Determine the (x, y) coordinate at the center of the cell enclosing the given text.  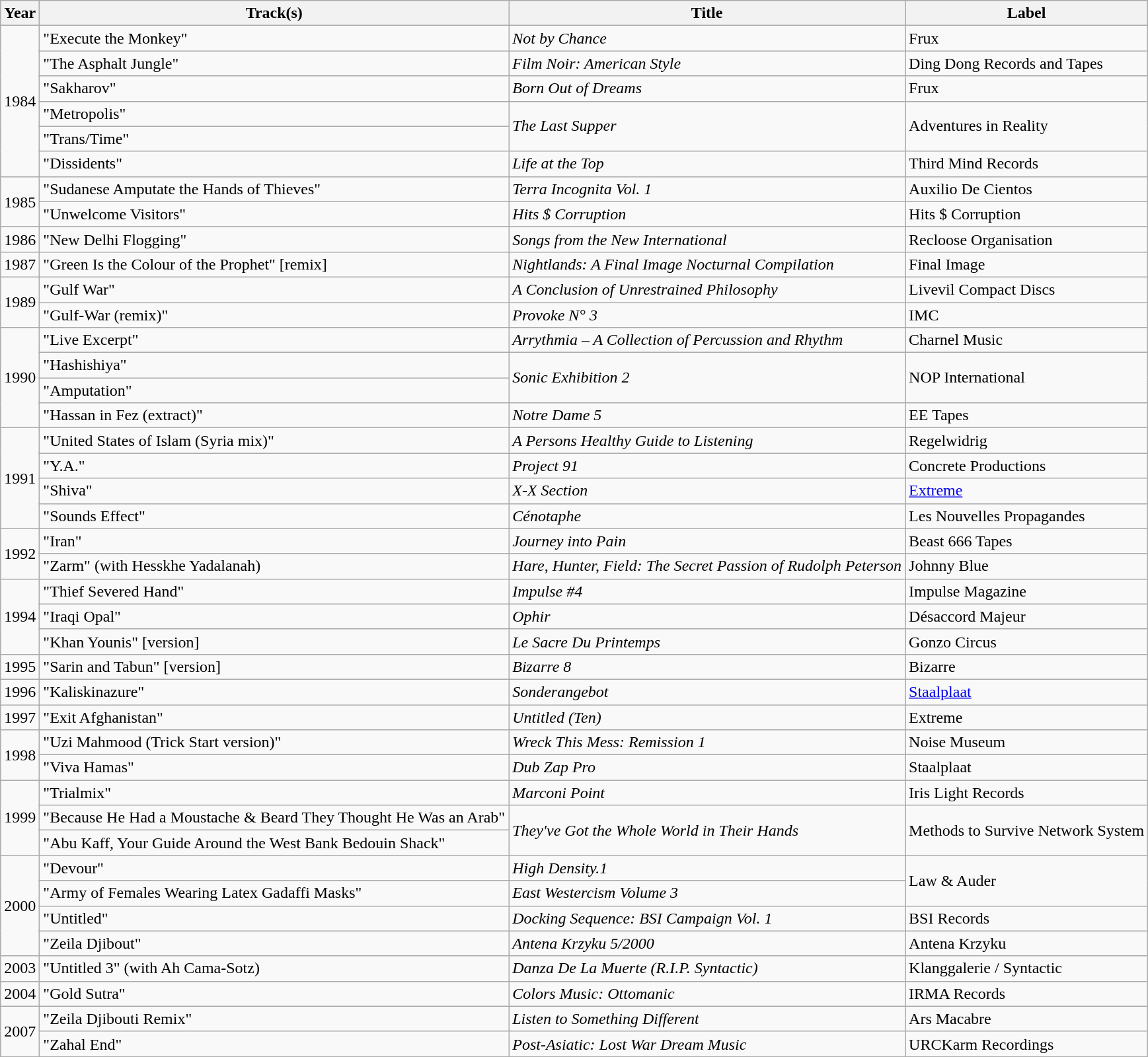
1995 (20, 667)
"United States of Islam (Syria mix)" (274, 441)
Cénotaphe (707, 516)
"Zarm" (with Hesskhe Yadalanah) (274, 566)
X-X Section (707, 491)
1991 (20, 478)
1998 (20, 755)
"Sudanese Amputate the Hands of Thieves" (274, 189)
1984 (20, 101)
"Devour" (274, 868)
Regelwidrig (1027, 441)
Label (1027, 13)
Journey into Pain (707, 541)
"Trans/Time" (274, 139)
Désaccord Majeur (1027, 616)
Born Out of Dreams (707, 89)
Colors Music: Ottomanic (707, 994)
Charnel Music (1027, 340)
Danza De La Muerte (R.I.P. Syntactic) (707, 968)
"Y.A." (274, 466)
Year (20, 13)
"Sounds Effect" (274, 516)
Third Mind Records (1027, 164)
Marconi Point (707, 793)
Ars Macabre (1027, 1019)
Concrete Productions (1027, 466)
Not by Chance (707, 38)
"Amputation" (274, 390)
Gonzo Circus (1027, 641)
"Execute the Monkey" (274, 38)
Adventures in Reality (1027, 126)
A Conclusion of Unrestrained Philosophy (707, 289)
Recloose Organisation (1027, 239)
Ophir (707, 616)
"Live Excerpt" (274, 340)
"Abu Kaff, Your Guide Around the West Bank Bedouin Shack" (274, 843)
Provoke N° 3 (707, 315)
Impulse Magazine (1027, 591)
1986 (20, 239)
1994 (20, 616)
"Sakharov" (274, 89)
1996 (20, 692)
"Sarin and Tabun" [version] (274, 667)
"Gulf-War (remix)" (274, 315)
"Hassan in Fez (extract)" (274, 416)
"Kaliskinazure" (274, 692)
Untitled (Ten) (707, 717)
Antena Krzyku (1027, 943)
BSI Records (1027, 918)
"Thief Severed Hand" (274, 591)
IRMA Records (1027, 994)
2003 (20, 968)
Methods to Survive Network System (1027, 830)
1985 (20, 201)
Nightlands: A Final Image Nocturnal Compilation (707, 264)
Wreck This Mess: Remission 1 (707, 743)
Post-Asiatic: Lost War Dream Music (707, 1044)
Bizarre (1027, 667)
IMC (1027, 315)
"Iran" (274, 541)
Songs from the New International (707, 239)
"Because He Had a Moustache & Beard They Thought He Was an Arab" (274, 818)
2000 (20, 906)
Le Sacre Du Printemps (707, 641)
1989 (20, 302)
Dub Zap Pro (707, 768)
EE Tapes (1027, 416)
"New Delhi Flogging" (274, 239)
Livevil Compact Discs (1027, 289)
"Zeila Djibout" (274, 943)
"Trialmix" (274, 793)
"Metropolis" (274, 114)
They've Got the Whole World in Their Hands (707, 830)
Antena Krzyku 5/2000 (707, 943)
Iris Light Records (1027, 793)
"Khan Younis" [version] (274, 641)
1992 (20, 554)
Beast 666 Tapes (1027, 541)
1987 (20, 264)
Sonic Exhibition 2 (707, 378)
East Westercism Volume 3 (707, 893)
"Viva Hamas" (274, 768)
Notre Dame 5 (707, 416)
High Density.1 (707, 868)
"Army of Females Wearing Latex Gadaffi Masks" (274, 893)
"Green Is the Colour of the Prophet" [remix] (274, 264)
Hare, Hunter, Field: The Secret Passion of Rudolph Peterson (707, 566)
Final Image (1027, 264)
A Persons Healthy Guide to Listening (707, 441)
"Iraqi Opal" (274, 616)
"Zeila Djibouti Remix" (274, 1019)
1997 (20, 717)
Arrythmia – A Collection of Percussion and Rhythm (707, 340)
Ding Dong Records and Tapes (1027, 63)
Film Noir: American Style (707, 63)
Project 91 (707, 466)
Terra Incognita Vol. 1 (707, 189)
Listen to Something Different (707, 1019)
Noise Museum (1027, 743)
"Hashishiya" (274, 365)
Title (707, 13)
Law & Auder (1027, 881)
1999 (20, 818)
"Untitled 3" (with Ah Cama-Sotz) (274, 968)
Sonderangebot (707, 692)
2007 (20, 1031)
"Dissidents" (274, 164)
"Shiva" (274, 491)
Track(s) (274, 13)
"Zahal End" (274, 1044)
2004 (20, 994)
Life at the Top (707, 164)
"Exit Afghanistan" (274, 717)
Auxilio De Cientos (1027, 189)
The Last Supper (707, 126)
"Untitled" (274, 918)
Johnny Blue (1027, 566)
"Gulf War" (274, 289)
Les Nouvelles Propagandes (1027, 516)
Klanggalerie / Syntactic (1027, 968)
"Uzi Mahmood (Trick Start version)" (274, 743)
"Gold Sutra" (274, 994)
Impulse #4 (707, 591)
Bizarre 8 (707, 667)
1990 (20, 378)
"The Asphalt Jungle" (274, 63)
NOP International (1027, 378)
URCKarm Recordings (1027, 1044)
"Unwelcome Visitors" (274, 214)
Docking Sequence: BSI Campaign Vol. 1 (707, 918)
